Pinpoint the cell where the given text exists, returning its (x, y) midpoint coordinate. 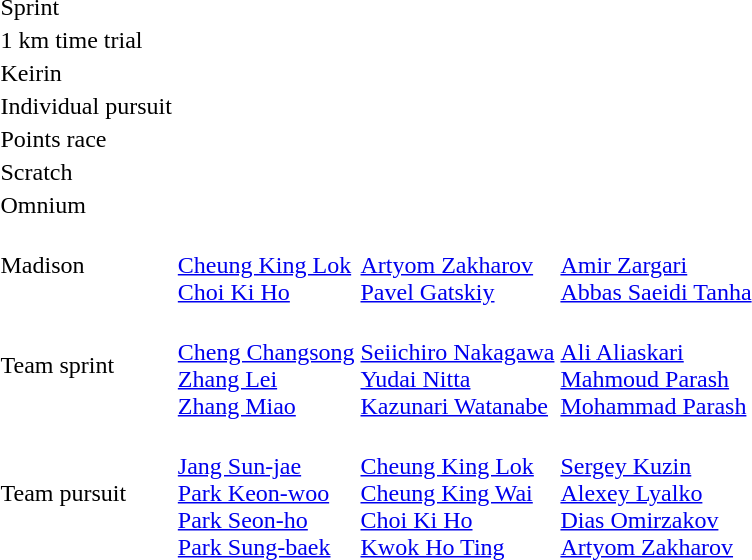
Seiichiro NakagawaYudai NittaKazunari Watanabe (458, 366)
Artyom ZakharovPavel Gatskiy (458, 265)
Cheng ChangsongZhang LeiZhang Miao (266, 366)
Cheung King LokChoi Ki Ho (266, 265)
